Search for the cell housing the specified text and yield its [x, y] center coordinate. 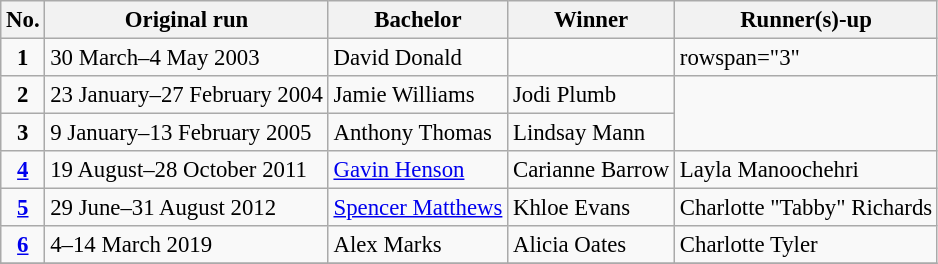
23 January–27 February 2004 [186, 95]
Gavin Henson [418, 170]
Spencer Matthews [418, 208]
Lindsay Mann [592, 133]
Layla Manoochehri [806, 170]
Carianne Barrow [592, 170]
Anthony Thomas [418, 133]
1 [23, 58]
Alex Marks [418, 245]
Charlotte "Tabby" Richards [806, 208]
2 [23, 95]
Original run [186, 20]
Jodi Plumb [592, 95]
David Donald [418, 58]
4–14 March 2019 [186, 245]
3 [23, 133]
5 [23, 208]
Runner(s)-up [806, 20]
Winner [592, 20]
Khloe Evans [592, 208]
4 [23, 170]
Bachelor [418, 20]
Jamie Williams [418, 95]
Charlotte Tyler [806, 245]
30 March–4 May 2003 [186, 58]
6 [23, 245]
No. [23, 20]
Alicia Oates [592, 245]
rowspan="3" [806, 58]
29 June–31 August 2012 [186, 208]
19 August–28 October 2011 [186, 170]
9 January–13 February 2005 [186, 133]
